Scan for the cell matching the given text and deliver its (X, Y) coordinate at center. 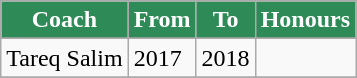
From (162, 20)
2017 (162, 58)
Tareq Salim (64, 58)
Honours (305, 20)
2018 (226, 58)
Coach (64, 20)
To (226, 20)
